Scan for the cell matching the given text and deliver its [x, y] coordinate at center. 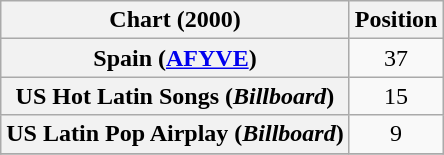
US Latin Pop Airplay (Billboard) [175, 134]
15 [396, 96]
Position [396, 20]
9 [396, 134]
37 [396, 58]
Chart (2000) [175, 20]
Spain (AFYVE) [175, 58]
US Hot Latin Songs (Billboard) [175, 96]
